Determine the [X, Y] coordinate at the center of the cell enclosing the given text.  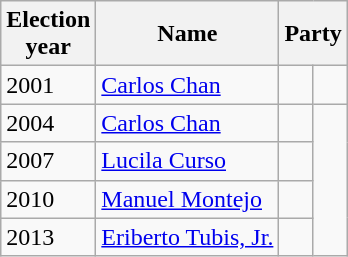
Party [313, 34]
Electionyear [48, 34]
2010 [48, 199]
Lucila Curso [188, 161]
Manuel Montejo [188, 199]
2007 [48, 161]
Name [188, 34]
2001 [48, 85]
2004 [48, 123]
Eriberto Tubis, Jr. [188, 237]
2013 [48, 237]
